Capture the cell that displays the provided text and extract its (X, Y) central coordinate. 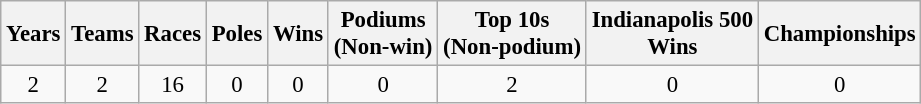
Podiums(Non-win) (382, 34)
Races (173, 34)
Years (34, 34)
Poles (236, 34)
Championships (840, 34)
Indianapolis 500Wins (672, 34)
16 (173, 85)
Top 10s(Non-podium) (512, 34)
Wins (298, 34)
Teams (102, 34)
